Scan for the cell matching the given text and deliver its [x, y] coordinate at center. 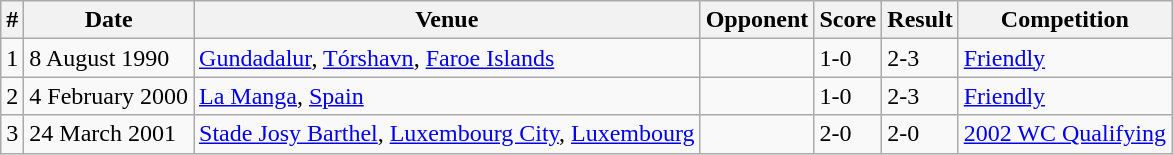
Date [109, 20]
Result [920, 20]
2002 WC Qualifying [1064, 134]
2 [12, 96]
Gundadalur, Tórshavn, Faroe Islands [448, 58]
24 March 2001 [109, 134]
Venue [448, 20]
8 August 1990 [109, 58]
# [12, 20]
Stade Josy Barthel, Luxembourg City, Luxembourg [448, 134]
1 [12, 58]
Score [848, 20]
4 February 2000 [109, 96]
La Manga, Spain [448, 96]
3 [12, 134]
Opponent [757, 20]
Competition [1064, 20]
